Provide the (x, y) coordinate of the cell's center where the given text is located.  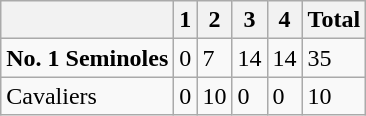
Cavaliers (88, 96)
No. 1 Seminoles (88, 58)
3 (250, 20)
35 (334, 58)
1 (186, 20)
4 (284, 20)
Total (334, 20)
7 (214, 58)
2 (214, 20)
